Locate the cell with the specified text and output its (X, Y) center coordinate. 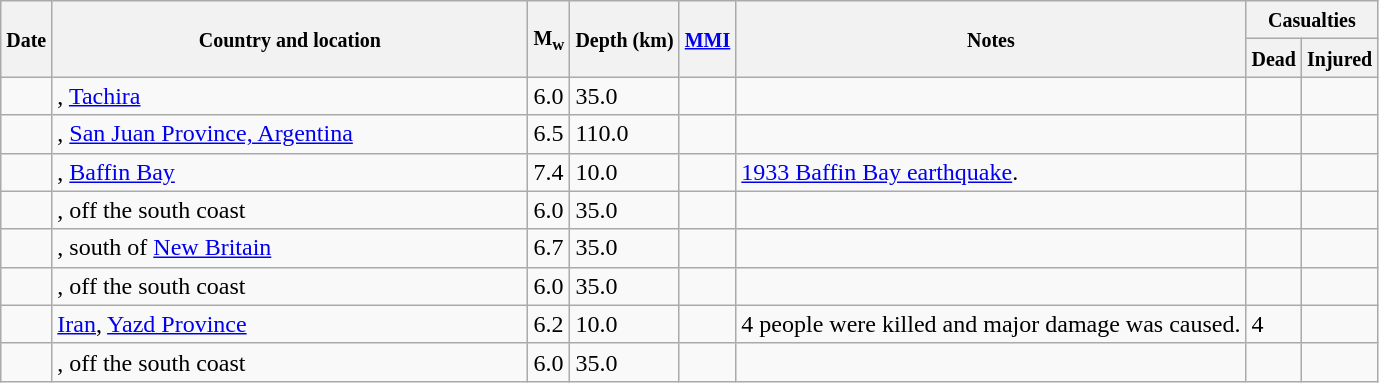
6.7 (549, 248)
Injured (1340, 58)
Country and location (290, 39)
, Tachira (290, 96)
MMI (708, 39)
6.5 (549, 134)
Casualties (1312, 20)
Date (26, 39)
, south of New Britain (290, 248)
Depth (km) (624, 39)
Iran, Yazd Province (290, 324)
6.2 (549, 324)
110.0 (624, 134)
Dead (1274, 58)
Mw (549, 39)
1933 Baffin Bay earthquake. (991, 172)
7.4 (549, 172)
, Baffin Bay (290, 172)
Notes (991, 39)
4 people were killed and major damage was caused. (991, 324)
, San Juan Province, Argentina (290, 134)
4 (1274, 324)
